Output the (X, Y) coordinate of the center of the cell containing the given text.  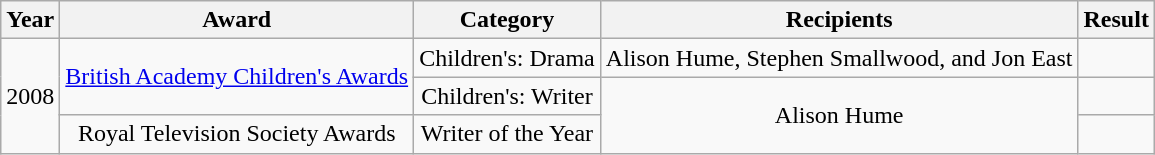
Writer of the Year (508, 134)
Royal Television Society Awards (237, 134)
Category (508, 20)
Alison Hume, Stephen Smallwood, and Jon East (839, 58)
Alison Hume (839, 115)
Children's: Writer (508, 96)
British Academy Children's Awards (237, 77)
Year (30, 20)
Result (1116, 20)
2008 (30, 96)
Children's: Drama (508, 58)
Award (237, 20)
Recipients (839, 20)
